Return [x, y] of the center of cell containing provided text 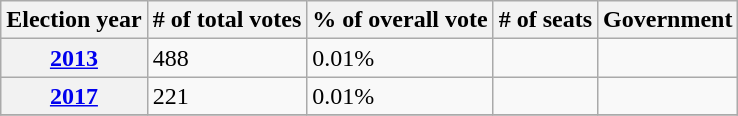
488 [227, 58]
# of total votes [227, 20]
Election year [74, 20]
2013 [74, 58]
# of seats [545, 20]
% of overall vote [400, 20]
Government [668, 20]
2017 [74, 96]
221 [227, 96]
